Search for the cell housing the specified text and yield its (X, Y) center coordinate. 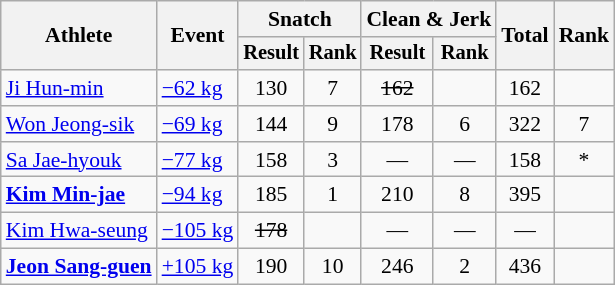
Kim Min-jae (79, 195)
Jeon Sang-guen (79, 267)
10 (333, 267)
2 (464, 267)
436 (524, 267)
+105 kg (198, 267)
Won Jeong-sik (79, 124)
210 (397, 195)
Kim Hwa-seung (79, 231)
Sa Jae-hyouk (79, 160)
Athlete (79, 36)
* (584, 160)
246 (397, 267)
144 (271, 124)
185 (271, 195)
395 (524, 195)
322 (524, 124)
8 (464, 195)
130 (271, 88)
−62 kg (198, 88)
−77 kg (198, 160)
6 (464, 124)
Clean & Jerk (428, 19)
−94 kg (198, 195)
3 (333, 160)
Snatch (300, 19)
Event (198, 36)
−69 kg (198, 124)
1 (333, 195)
190 (271, 267)
−105 kg (198, 231)
Ji Hun-min (79, 88)
Total (524, 36)
9 (333, 124)
